Return the [x, y] coordinate for the center point of the cell that contains the specified text.  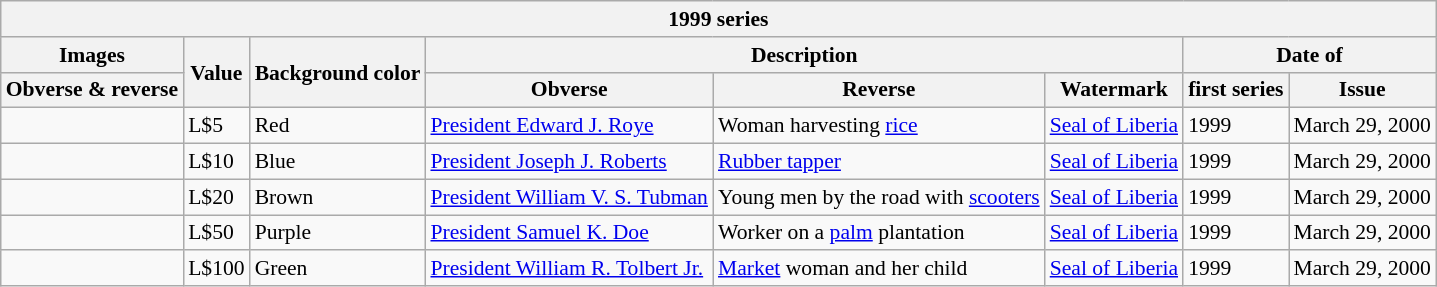
L$50 [216, 233]
1999 series [718, 19]
Reverse [879, 90]
Description [804, 55]
Background color [338, 72]
President Joseph J. Roberts [569, 162]
Green [338, 269]
first series [1236, 90]
Purple [338, 233]
Red [338, 126]
Images [92, 55]
L$5 [216, 126]
L$100 [216, 269]
Watermark [1114, 90]
Obverse & reverse [92, 90]
Blue [338, 162]
Obverse [569, 90]
Issue [1362, 90]
Rubber tapper [879, 162]
Woman harvesting rice [879, 126]
Young men by the road with scooters [879, 197]
President Edward J. Roye [569, 126]
Market woman and her child [879, 269]
Value [216, 72]
Date of [1310, 55]
President William R. Tolbert Jr. [569, 269]
Worker on a palm plantation [879, 233]
L$20 [216, 197]
Brown [338, 197]
President Samuel K. Doe [569, 233]
President William V. S. Tubman [569, 197]
L$10 [216, 162]
